Pinpoint the cell where the given text exists, returning its (X, Y) midpoint coordinate. 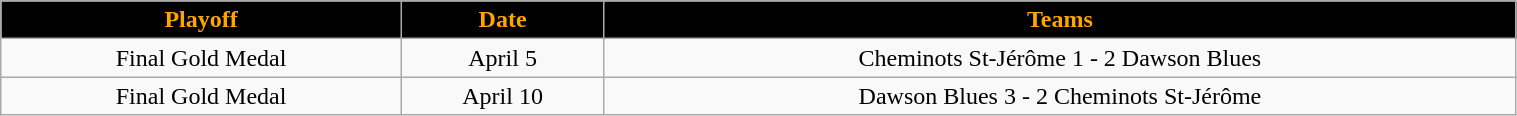
Playoff (202, 20)
Cheminots St-Jérôme 1 - 2 Dawson Blues (1060, 58)
Teams (1060, 20)
Dawson Blues 3 - 2 Cheminots St-Jérôme (1060, 96)
Date (502, 20)
April 10 (502, 96)
April 5 (502, 58)
